Return [X, Y] of the center of cell containing provided text 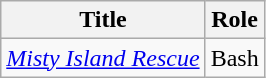
Misty Island Rescue [103, 58]
Title [103, 20]
Bash [234, 58]
Role [234, 20]
